From the cell containing the given text, extract its center point as [X, Y] coordinate. 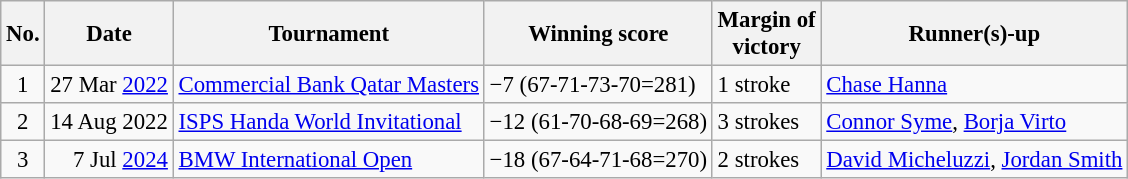
−18 (67-64-71-68=270) [598, 160]
1 [23, 85]
ISPS Handa World Invitational [328, 122]
No. [23, 34]
27 Mar 2022 [109, 85]
David Micheluzzi, Jordan Smith [974, 160]
BMW International Open [328, 160]
Commercial Bank Qatar Masters [328, 85]
−7 (67-71-73-70=281) [598, 85]
Winning score [598, 34]
Connor Syme, Borja Virto [974, 122]
Chase Hanna [974, 85]
14 Aug 2022 [109, 122]
−12 (61-70-68-69=268) [598, 122]
7 Jul 2024 [109, 160]
2 strokes [766, 160]
Runner(s)-up [974, 34]
3 strokes [766, 122]
Tournament [328, 34]
1 stroke [766, 85]
Date [109, 34]
3 [23, 160]
2 [23, 122]
Margin ofvictory [766, 34]
